Return the [x, y] coordinate for the center point of the cell that contains the specified text.  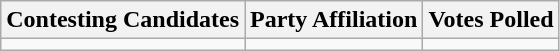
Party Affiliation [334, 20]
Votes Polled [491, 20]
Contesting Candidates [123, 20]
